Output the (x, y) coordinate of the center of the cell containing the given text.  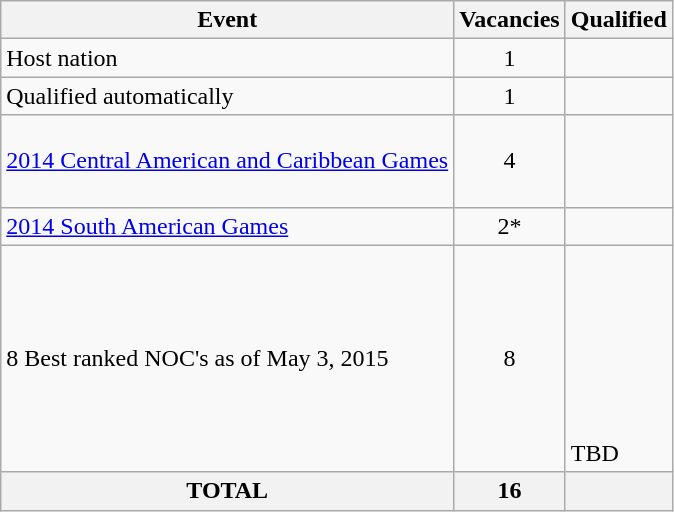
8 Best ranked NOC's as of May 3, 2015 (228, 358)
Host nation (228, 58)
8 (510, 358)
Event (228, 20)
16 (510, 491)
Qualified automatically (228, 96)
2014 Central American and Caribbean Games (228, 161)
Vacancies (510, 20)
TBD (618, 358)
4 (510, 161)
2* (510, 226)
TOTAL (228, 491)
Qualified (618, 20)
2014 South American Games (228, 226)
